Capture the cell that displays the provided text and extract its [x, y] central coordinate. 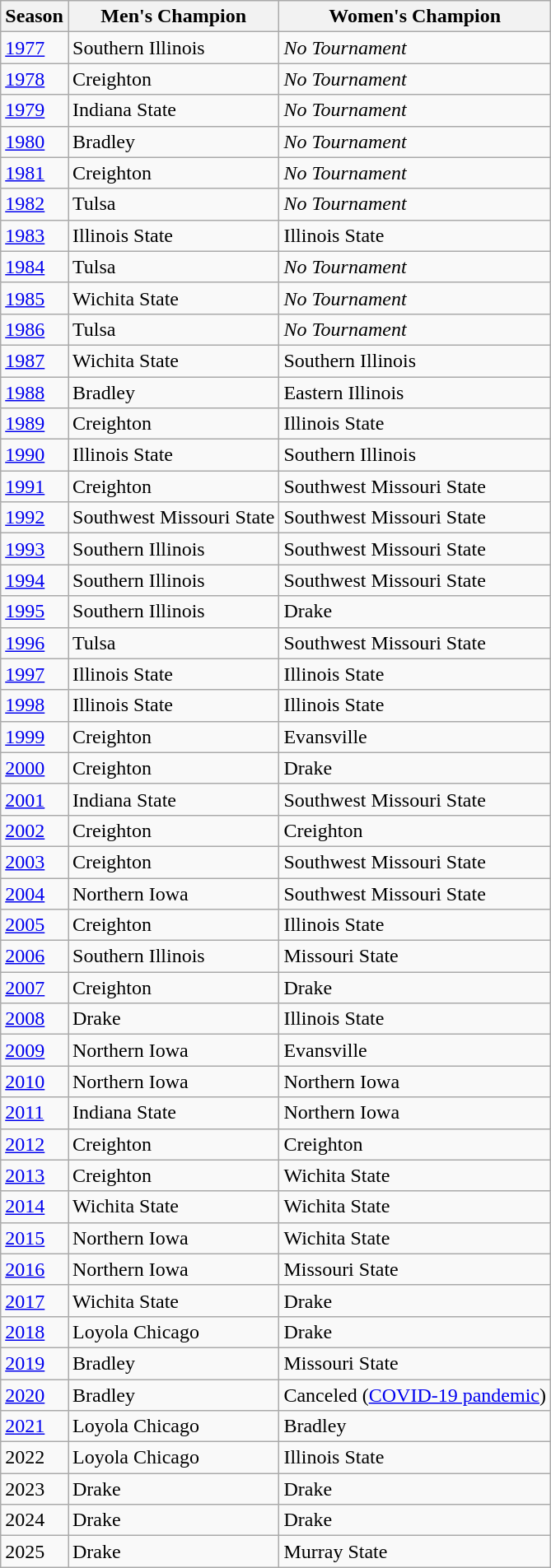
2019 [35, 1363]
1999 [35, 737]
2023 [35, 1489]
2025 [35, 1552]
1984 [35, 267]
2005 [35, 925]
1996 [35, 643]
2016 [35, 1269]
1978 [35, 79]
Men's Champion [173, 16]
1992 [35, 518]
Murray State [415, 1552]
1994 [35, 580]
2021 [35, 1426]
2012 [35, 1144]
2004 [35, 893]
2011 [35, 1113]
1997 [35, 674]
1980 [35, 142]
2010 [35, 1082]
2013 [35, 1175]
Canceled (COVID-19 pandemic) [415, 1395]
1986 [35, 329]
2020 [35, 1395]
Season [35, 16]
1989 [35, 424]
2001 [35, 799]
2015 [35, 1238]
1979 [35, 110]
1990 [35, 455]
2024 [35, 1520]
1998 [35, 705]
1995 [35, 612]
2008 [35, 1019]
2022 [35, 1458]
2002 [35, 831]
1983 [35, 235]
2018 [35, 1332]
1988 [35, 393]
2007 [35, 988]
1993 [35, 549]
Women's Champion [415, 16]
Eastern Illinois [415, 393]
2017 [35, 1300]
1977 [35, 48]
2006 [35, 956]
2009 [35, 1050]
2000 [35, 768]
2003 [35, 862]
1985 [35, 298]
1981 [35, 173]
1982 [35, 204]
1987 [35, 361]
1991 [35, 486]
2014 [35, 1207]
